Find where the given text appears and provide that cell's center as (x, y) coordinate. 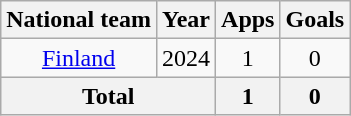
Total (108, 96)
Apps (248, 20)
Year (186, 20)
National team (79, 20)
Goals (315, 20)
Finland (79, 58)
2024 (186, 58)
